Pinpoint the cell where the given text exists, returning its [X, Y] midpoint coordinate. 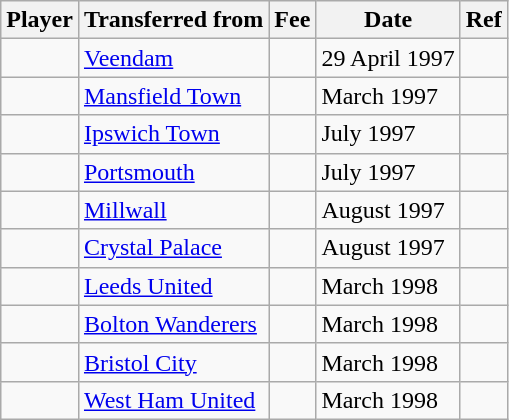
Ref [484, 20]
Leeds United [173, 286]
Veendam [173, 58]
Crystal Palace [173, 248]
Ipswich Town [173, 134]
Date [388, 20]
Bolton Wanderers [173, 324]
Bristol City [173, 362]
29 April 1997 [388, 58]
West Ham United [173, 400]
Player [40, 20]
Transferred from [173, 20]
March 1997 [388, 96]
Fee [292, 20]
Portsmouth [173, 172]
Mansfield Town [173, 96]
Millwall [173, 210]
